Capture the cell that displays the provided text and extract its (X, Y) central coordinate. 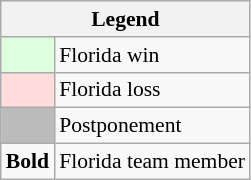
Bold (28, 162)
Florida team member (152, 162)
Florida win (152, 55)
Postponement (152, 126)
Legend (126, 19)
Florida loss (152, 90)
